For the text-containing cell, return its midpoint in [x, y] coordinate format. 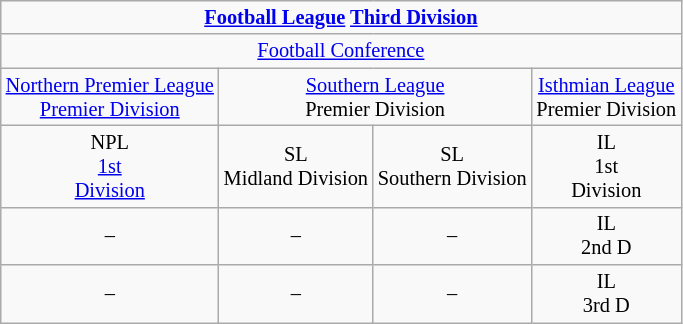
Northern Premier LeaguePremier Division [110, 97]
NPL1st Division [110, 166]
IL2nd D [606, 236]
IL1stDivision [606, 166]
IL3rd D [606, 294]
Football Conference [341, 51]
Southern LeaguePremier Division [376, 97]
Isthmian LeaguePremier Division [606, 97]
SLSouthern Division [452, 166]
SLMidland Division [296, 166]
Football League Third Division [341, 17]
